Search for the cell housing the specified text and yield its [x, y] center coordinate. 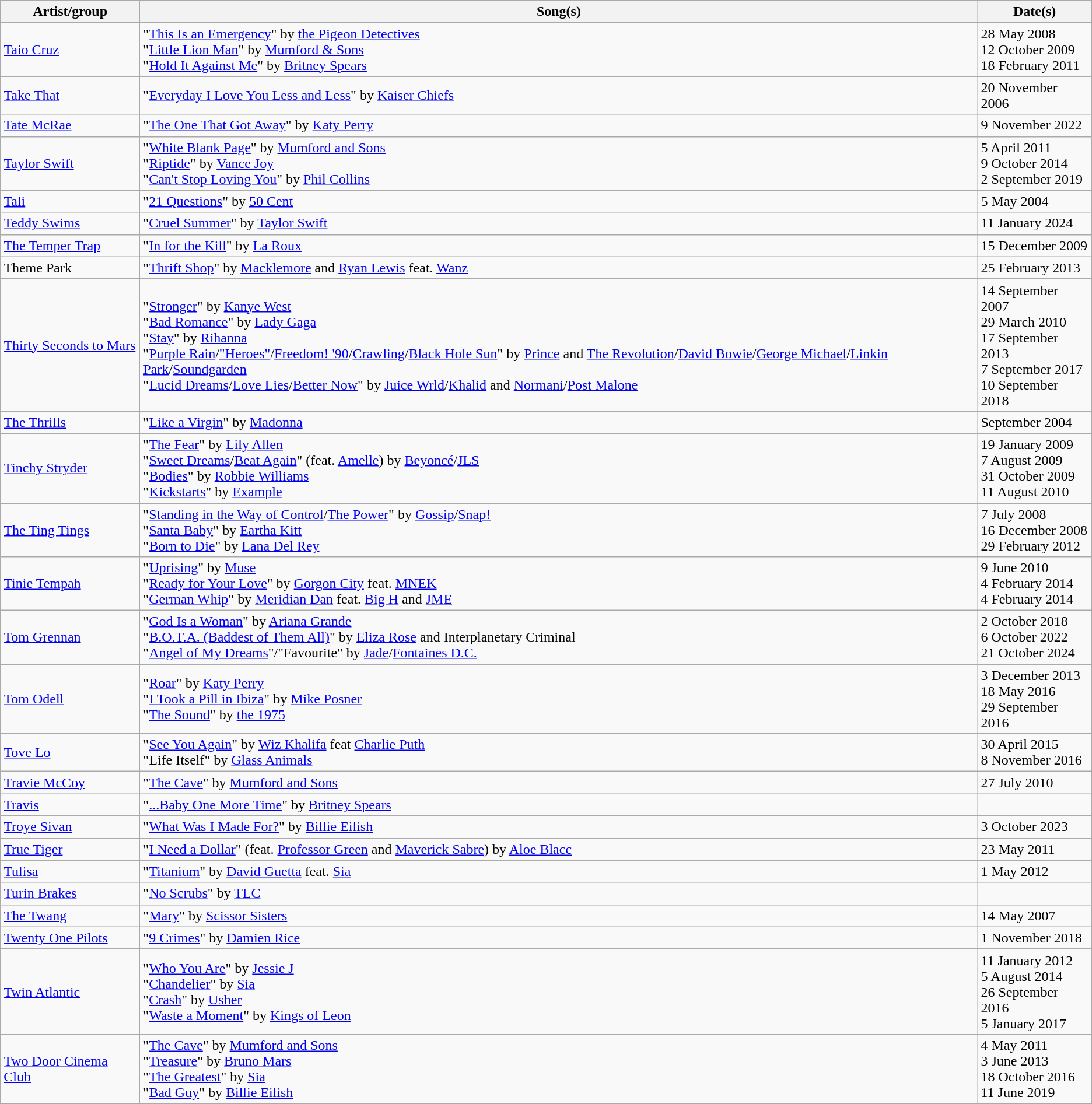
"21 Questions" by 50 Cent [559, 201]
Take That [70, 96]
1 May 2012 [1035, 871]
"The Cave" by Mumford and Sons [559, 783]
Twin Atlantic [70, 991]
1 November 2018 [1035, 938]
Turin Brakes [70, 893]
"I Need a Dollar" (feat. Professor Green and Maverick Sabre) by Aloe Blacc [559, 849]
True Tiger [70, 849]
20 November 2006 [1035, 96]
Travie McCoy [70, 783]
"What Was I Made For?" by Billie Eilish [559, 827]
Teddy Swims [70, 223]
Taylor Swift [70, 163]
23 May 2011 [1035, 849]
"No Scrubs" by TLC [559, 893]
Twenty One Pilots [70, 938]
"Everyday I Love You Less and Less" by Kaiser Chiefs [559, 96]
3 October 2023 [1035, 827]
"See You Again" by Wiz Khalifa feat Charlie Puth"Life Itself" by Glass Animals [559, 752]
"Uprising" by Muse"Ready for Your Love" by Gorgon City feat. MNEK"German Whip" by Meridian Dan feat. Big H and JME [559, 584]
"Mary" by Scissor Sisters [559, 916]
The Twang [70, 916]
2 October 20186 October 202221 October 2024 [1035, 637]
25 February 2013 [1035, 268]
7 July 200816 December 200829 February 2012 [1035, 530]
19 January 2009 7 August 2009 31 October 2009 11 August 2010 [1035, 468]
28 May 2008 12 October 2009 18 February 2011 [1035, 50]
"In for the Kill" by La Roux [559, 246]
"9 Crimes" by Damien Rice [559, 938]
Tate McRae [70, 125]
Tom Grennan [70, 637]
"The One That Got Away" by Katy Perry [559, 125]
"Like a Virgin" by Madonna [559, 422]
9 June 20104 February 20144 February 2014 [1035, 584]
September 2004 [1035, 422]
Artist/group [70, 12]
30 April 20158 November 2016 [1035, 752]
9 November 2022 [1035, 125]
Troye Sivan [70, 827]
3 December 201318 May 2016 29 September 2016 [1035, 699]
"White Blank Page" by Mumford and Sons"Riptide" by Vance Joy"Can't Stop Loving You" by Phil Collins [559, 163]
11 January 2024 [1035, 223]
"Who You Are" by Jessie J"Chandelier" by Sia"Crash" by Usher"Waste a Moment" by Kings of Leon [559, 991]
Tinchy Stryder [70, 468]
"Titanium" by David Guetta feat. Sia [559, 871]
Travis [70, 805]
15 December 2009 [1035, 246]
Song(s) [559, 12]
"This Is an Emergency" by the Pigeon Detectives "Little Lion Man" by Mumford & Sons "Hold It Against Me" by Britney Spears [559, 50]
5 April 2011 9 October 2014 2 September 2019 [1035, 163]
4 May 20113 June 201318 October 201611 June 2019 [1035, 1068]
The Temper Trap [70, 246]
11 January 20125 August 201426 September 20165 January 2017 [1035, 991]
Two Door Cinema Club [70, 1068]
Theme Park [70, 268]
The Ting Tings [70, 530]
14 May 2007 [1035, 916]
"The Cave" by Mumford and Sons"Treasure" by Bruno Mars"The Greatest" by Sia"Bad Guy" by Billie Eilish [559, 1068]
Tulisa [70, 871]
27 July 2010 [1035, 783]
"Cruel Summer" by Taylor Swift [559, 223]
Tom Odell [70, 699]
5 May 2004 [1035, 201]
"The Fear" by Lily Allen"Sweet Dreams/Beat Again" (feat. Amelle) by Beyoncé/JLS "Bodies" by Robbie Williams"Kickstarts" by Example [559, 468]
Thirty Seconds to Mars [70, 345]
"...Baby One More Time" by Britney Spears [559, 805]
Tove Lo [70, 752]
Tali [70, 201]
Tinie Tempah [70, 584]
"Standing in the Way of Control/The Power" by Gossip/Snap!"Santa Baby" by Eartha Kitt"Born to Die" by Lana Del Rey [559, 530]
The Thrills [70, 422]
Taio Cruz [70, 50]
"Thrift Shop" by Macklemore and Ryan Lewis feat. Wanz [559, 268]
Date(s) [1035, 12]
"Roar" by Katy Perry"I Took a Pill in Ibiza" by Mike Posner "The Sound" by the 1975 [559, 699]
14 September 200729 March 201017 September 20137 September 201710 September 2018 [1035, 345]
